Output the [x, y] coordinate of the center of the cell containing the given text.  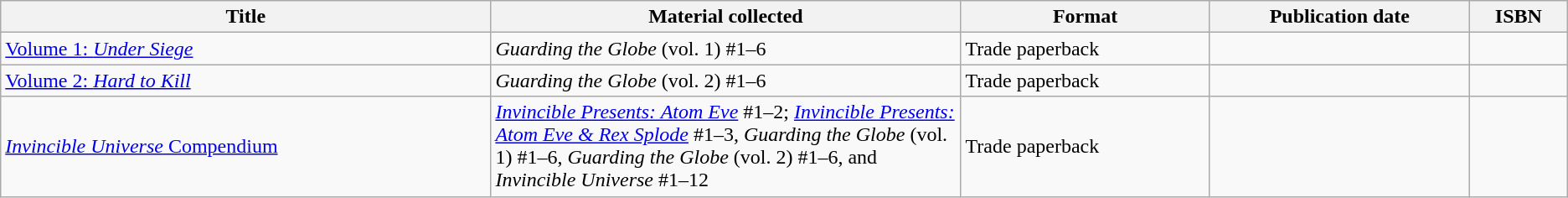
Guarding the Globe (vol. 2) #1–6 [725, 81]
ISBN [1518, 17]
Volume 2: Hard to Kill [246, 81]
Volume 1: Under Siege [246, 49]
Format [1086, 17]
Guarding the Globe (vol. 1) #1–6 [725, 49]
Publication date [1339, 17]
Title [246, 17]
Invincible Universe Compendium [246, 146]
Material collected [725, 17]
